Identify which cell holds the provided text, then report its [X, Y] central coordinate. 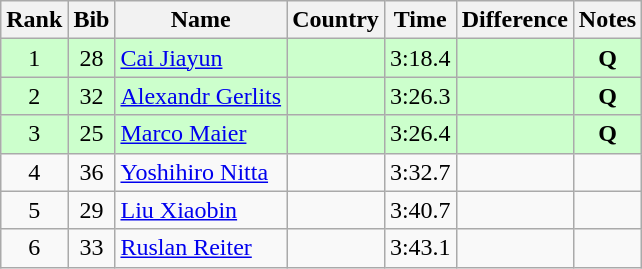
Time [420, 20]
3:26.4 [420, 134]
3 [34, 134]
Liu Xiaobin [201, 210]
Rank [34, 20]
36 [92, 172]
28 [92, 58]
Country [336, 20]
5 [34, 210]
3:43.1 [420, 248]
Cai Jiayun [201, 58]
Ruslan Reiter [201, 248]
Name [201, 20]
3:18.4 [420, 58]
3:32.7 [420, 172]
3:26.3 [420, 96]
32 [92, 96]
33 [92, 248]
Yoshihiro Nitta [201, 172]
4 [34, 172]
6 [34, 248]
Notes [607, 20]
3:40.7 [420, 210]
Bib [92, 20]
25 [92, 134]
2 [34, 96]
Alexandr Gerlits [201, 96]
Marco Maier [201, 134]
Difference [514, 20]
29 [92, 210]
1 [34, 58]
